For the text-containing cell, return its midpoint in [x, y] coordinate format. 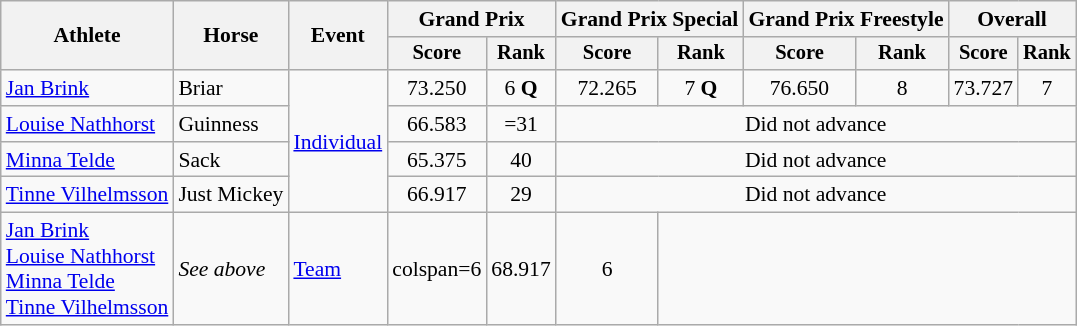
65.375 [436, 160]
Just Mickey [230, 195]
Sack [230, 160]
See above [230, 269]
Jan Brink [88, 88]
Individual [338, 141]
Grand Prix Special [650, 19]
73.727 [984, 88]
Briar [230, 88]
Event [338, 36]
Team [338, 269]
7 [1047, 88]
Horse [230, 36]
Athlete [88, 36]
Guinness [230, 124]
68.917 [520, 269]
6 Q [520, 88]
Tinne Vilhelmsson [88, 195]
66.583 [436, 124]
8 [902, 88]
76.650 [799, 88]
=31 [520, 124]
Louise Nathhorst [88, 124]
Grand Prix [472, 19]
Overall [1012, 19]
66.917 [436, 195]
40 [520, 160]
7 Q [700, 88]
Grand Prix Freestyle [846, 19]
29 [520, 195]
73.250 [436, 88]
Jan BrinkLouise NathhorstMinna TeldeTinne Vilhelmsson [88, 269]
colspan=6 [436, 269]
72.265 [608, 88]
6 [608, 269]
Minna Telde [88, 160]
